Provide the (x, y) coordinate of the cell's center where the given text is located.  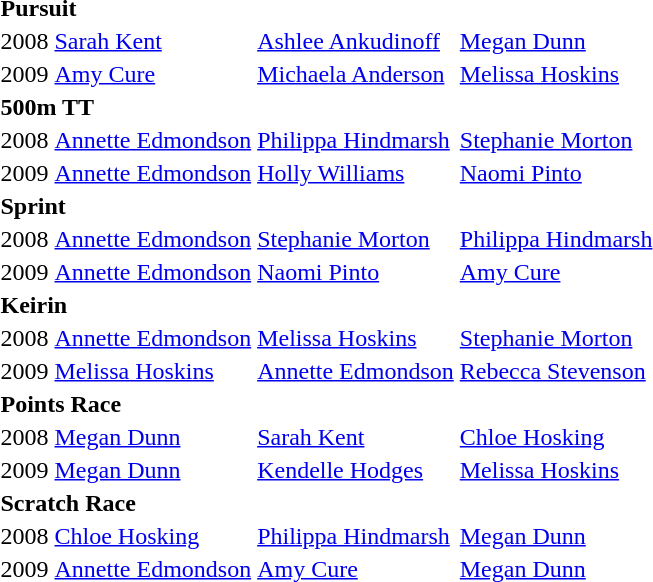
Chloe Hosking (153, 536)
Naomi Pinto (356, 272)
Kendelle Hodges (356, 470)
Michaela Anderson (356, 74)
Amy Cure (153, 74)
Holly Williams (356, 173)
Stephanie Morton (356, 239)
Ashlee Ankudinoff (356, 41)
